Determine the (X, Y) coordinate at the center of the cell enclosing the given text.  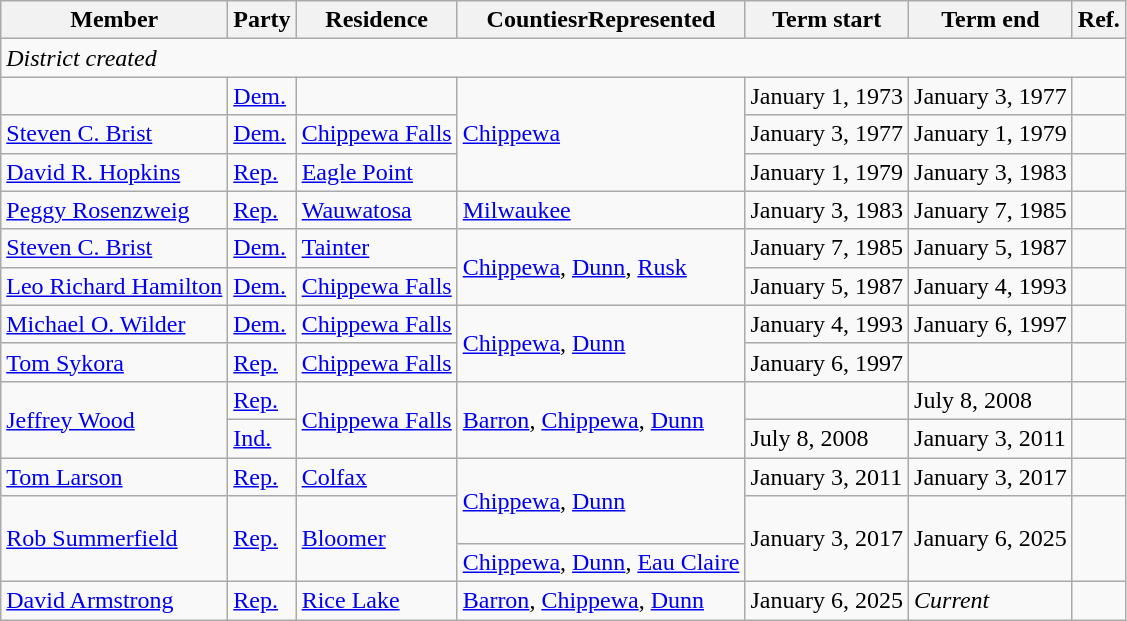
Peggy Rosenzweig (114, 210)
CountiesrRepresented (601, 20)
Chippewa, Dunn, Eau Claire (601, 563)
Ref. (1098, 20)
Wauwatosa (376, 210)
Member (114, 20)
Rob Summerfield (114, 539)
Tom Sykora (114, 362)
Term end (991, 20)
Jeffrey Wood (114, 419)
Milwaukee (601, 210)
Party (262, 20)
Bloomer (376, 539)
District created (564, 58)
Residence (376, 20)
Leo Richard Hamilton (114, 286)
Chippewa, Dunn, Rusk (601, 267)
January 1, 1973 (827, 96)
Ind. (262, 438)
Tainter (376, 248)
Chippewa (601, 134)
David R. Hopkins (114, 172)
Tom Larson (114, 477)
Current (991, 601)
Michael O. Wilder (114, 324)
Colfax (376, 477)
David Armstrong (114, 601)
Rice Lake (376, 601)
Eagle Point (376, 172)
Term start (827, 20)
